Find where the given text appears and provide that cell's center as (X, Y) coordinate. 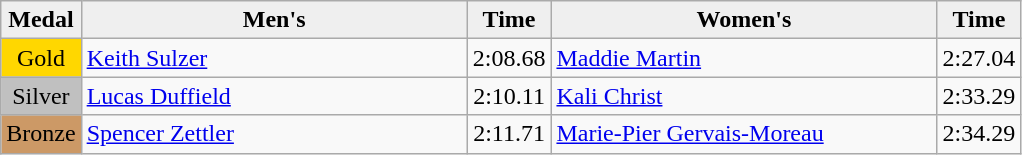
Gold (41, 58)
2:10.11 (509, 96)
2:34.29 (979, 134)
Bronze (41, 134)
Medal (41, 20)
Silver (41, 96)
2:27.04 (979, 58)
2:33.29 (979, 96)
2:11.71 (509, 134)
Men's (274, 20)
Keith Sulzer (274, 58)
2:08.68 (509, 58)
Women's (744, 20)
Spencer Zettler (274, 134)
Marie-Pier Gervais-Moreau (744, 134)
Lucas Duffield (274, 96)
Kali Christ (744, 96)
Maddie Martin (744, 58)
